Output the (x, y) coordinate of the center of the cell containing the given text.  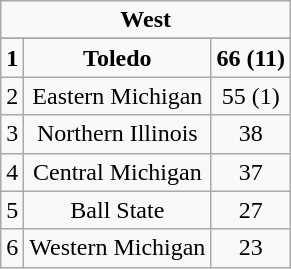
23 (251, 248)
Northern Illinois (118, 134)
Ball State (118, 210)
Central Michigan (118, 172)
5 (12, 210)
West (146, 20)
Eastern Michigan (118, 96)
Toledo (118, 58)
66 (11) (251, 58)
4 (12, 172)
55 (1) (251, 96)
1 (12, 58)
3 (12, 134)
Western Michigan (118, 248)
27 (251, 210)
37 (251, 172)
38 (251, 134)
6 (12, 248)
2 (12, 96)
